Search for the cell housing the specified text and yield its [x, y] center coordinate. 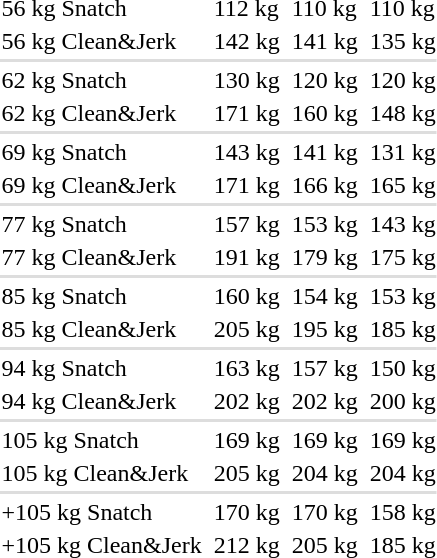
166 kg [324, 185]
158 kg [402, 512]
150 kg [402, 368]
191 kg [246, 257]
130 kg [246, 80]
185 kg [402, 329]
85 kg Snatch [102, 296]
142 kg [246, 41]
200 kg [402, 401]
105 kg Snatch [102, 440]
56 kg Clean&Jerk [102, 41]
+105 kg Snatch [102, 512]
62 kg Snatch [102, 80]
94 kg Snatch [102, 368]
77 kg Clean&Jerk [102, 257]
77 kg Snatch [102, 224]
62 kg Clean&Jerk [102, 113]
69 kg Snatch [102, 152]
94 kg Clean&Jerk [102, 401]
154 kg [324, 296]
69 kg Clean&Jerk [102, 185]
179 kg [324, 257]
175 kg [402, 257]
105 kg Clean&Jerk [102, 473]
165 kg [402, 185]
163 kg [246, 368]
195 kg [324, 329]
135 kg [402, 41]
148 kg [402, 113]
85 kg Clean&Jerk [102, 329]
131 kg [402, 152]
